Provide the (X, Y) coordinate of the cell's center where the given text is located.  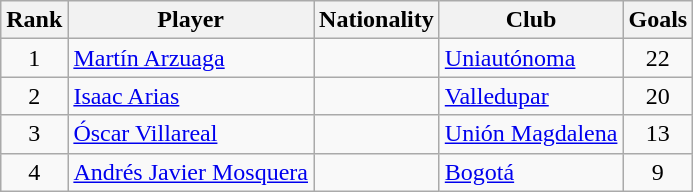
Unión Magdalena (531, 134)
3 (34, 134)
Nationality (377, 20)
Club (531, 20)
9 (658, 172)
Andrés Javier Mosquera (191, 172)
Óscar Villareal (191, 134)
1 (34, 58)
Isaac Arias (191, 96)
4 (34, 172)
Martín Arzuaga (191, 58)
2 (34, 96)
22 (658, 58)
Uniautónoma (531, 58)
Valledupar (531, 96)
Bogotá (531, 172)
20 (658, 96)
Rank (34, 20)
13 (658, 134)
Player (191, 20)
Goals (658, 20)
